Pinpoint the cell where the given text exists, returning its (X, Y) midpoint coordinate. 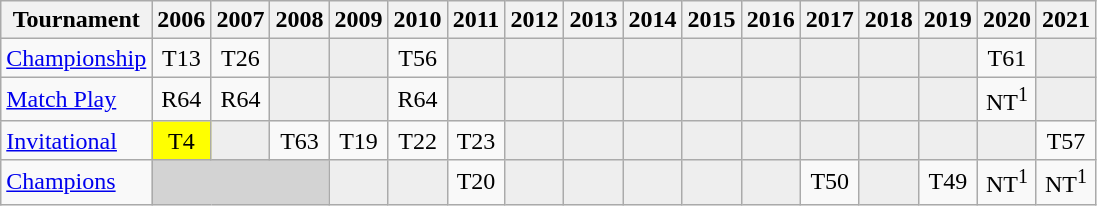
2019 (948, 20)
2008 (300, 20)
T22 (418, 140)
T13 (182, 58)
T56 (418, 58)
2018 (888, 20)
T63 (300, 140)
2012 (534, 20)
2021 (1066, 20)
T19 (358, 140)
Invitational (76, 140)
Match Play (76, 100)
2016 (770, 20)
Championship (76, 58)
T61 (1006, 58)
T57 (1066, 140)
T49 (948, 182)
2010 (418, 20)
2007 (240, 20)
2014 (652, 20)
2017 (830, 20)
2020 (1006, 20)
Tournament (76, 20)
T23 (476, 140)
2006 (182, 20)
2015 (712, 20)
T20 (476, 182)
T26 (240, 58)
2011 (476, 20)
2013 (594, 20)
T50 (830, 182)
Champions (76, 182)
T4 (182, 140)
2009 (358, 20)
